Extract the [X, Y] coordinate from the center of the cell holding the provided text.  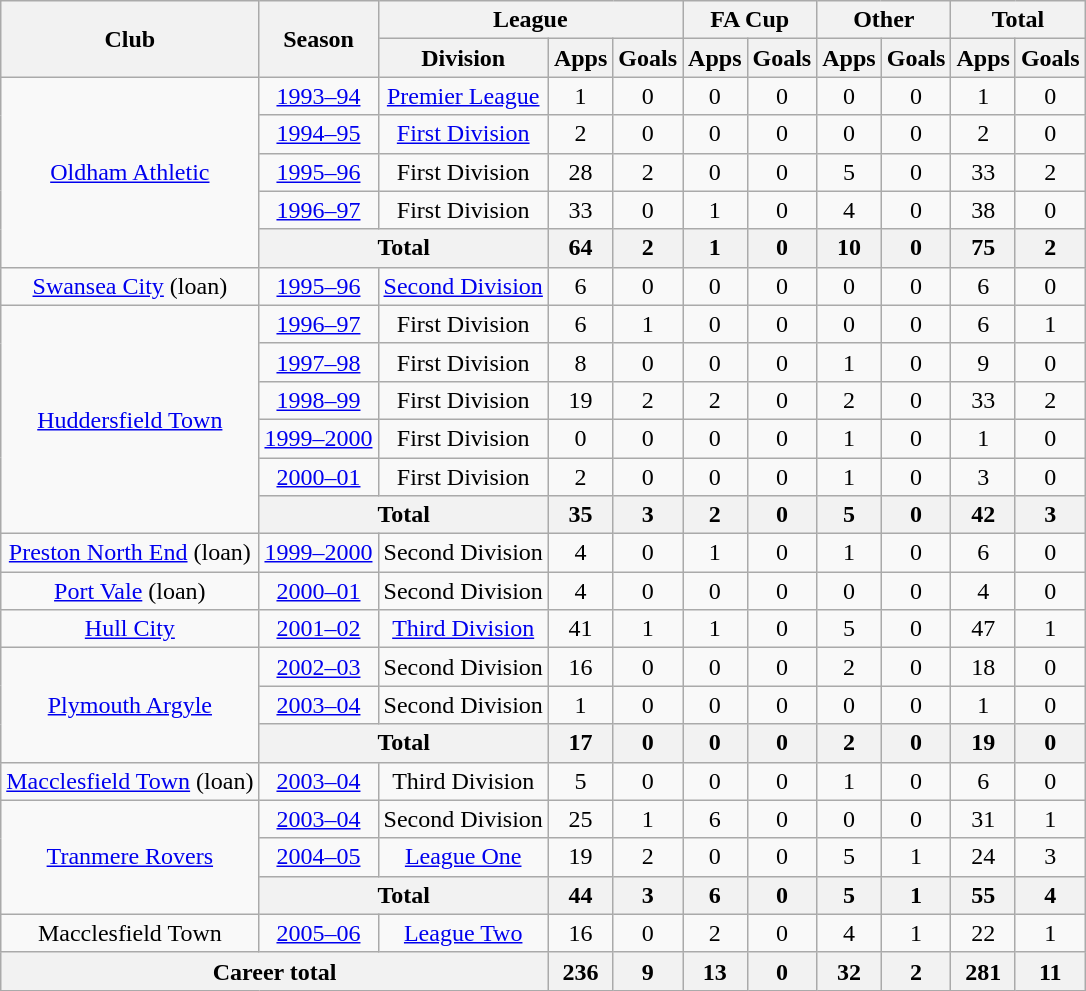
Port Vale (loan) [130, 591]
236 [580, 971]
League [530, 20]
64 [580, 248]
League Two [463, 933]
Other [884, 20]
8 [580, 362]
Plymouth Argyle [130, 705]
44 [580, 895]
Division [463, 58]
Season [318, 39]
18 [983, 667]
28 [580, 172]
Premier League [463, 96]
55 [983, 895]
25 [580, 819]
1993–94 [318, 96]
41 [580, 629]
Oldham Athletic [130, 172]
42 [983, 515]
75 [983, 248]
13 [715, 971]
Macclesfield Town (loan) [130, 781]
32 [849, 971]
Swansea City (loan) [130, 286]
10 [849, 248]
Huddersfield Town [130, 419]
2002–03 [318, 667]
38 [983, 210]
Career total [275, 971]
1997–98 [318, 362]
24 [983, 857]
2004–05 [318, 857]
2005–06 [318, 933]
1998–99 [318, 400]
22 [983, 933]
Hull City [130, 629]
2001–02 [318, 629]
Macclesfield Town [130, 933]
47 [983, 629]
11 [1050, 971]
31 [983, 819]
FA Cup [750, 20]
35 [580, 515]
281 [983, 971]
1994–95 [318, 134]
Tranmere Rovers [130, 857]
Preston North End (loan) [130, 553]
Club [130, 39]
League One [463, 857]
17 [580, 743]
